Locate the cell with the specified text and output its (X, Y) center coordinate. 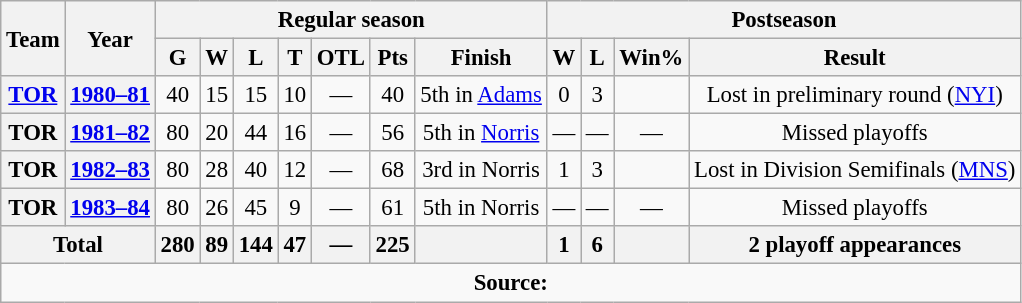
Result (855, 58)
Year (110, 38)
89 (216, 245)
10 (294, 95)
3rd in Norris (481, 170)
68 (392, 170)
26 (216, 208)
G (178, 58)
5th in Adams (481, 95)
Postseason (784, 20)
28 (216, 170)
12 (294, 170)
44 (256, 133)
Regular season (351, 20)
20 (216, 133)
Source: (511, 283)
OTL (342, 58)
Lost in Division Semifinals (MNS) (855, 170)
Team (33, 38)
45 (256, 208)
144 (256, 245)
T (294, 58)
0 (564, 95)
Lost in preliminary round (NYI) (855, 95)
47 (294, 245)
280 (178, 245)
Win% (652, 58)
1981–82 (110, 133)
Pts (392, 58)
16 (294, 133)
1983–84 (110, 208)
56 (392, 133)
1980–81 (110, 95)
225 (392, 245)
2 playoff appearances (855, 245)
9 (294, 208)
Total (78, 245)
6 (598, 245)
61 (392, 208)
Finish (481, 58)
1982–83 (110, 170)
